Output the [X, Y] coordinate of the center of the cell containing the given text.  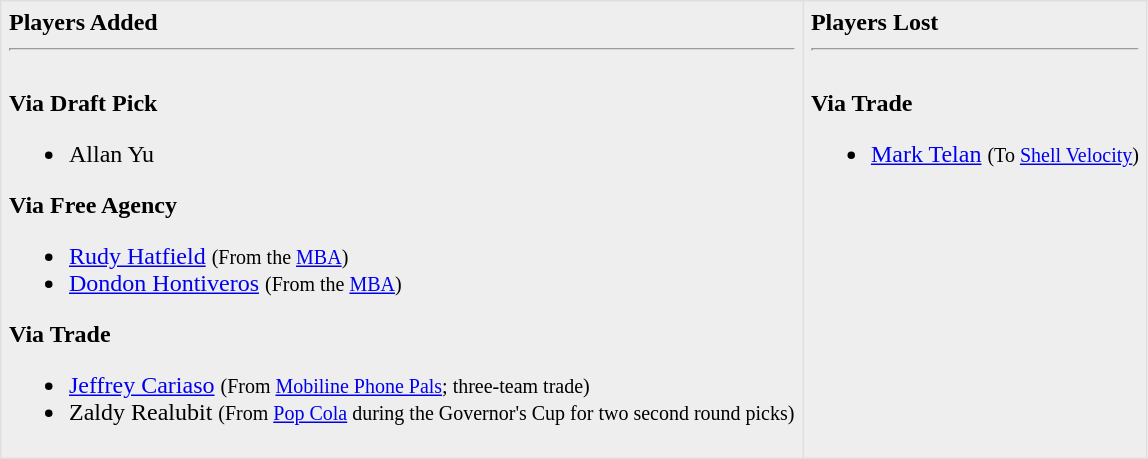
Players Lost Via TradeMark Telan (To Shell Velocity) [976, 230]
